Extract the (x, y) coordinate from the center of the cell holding the provided text.  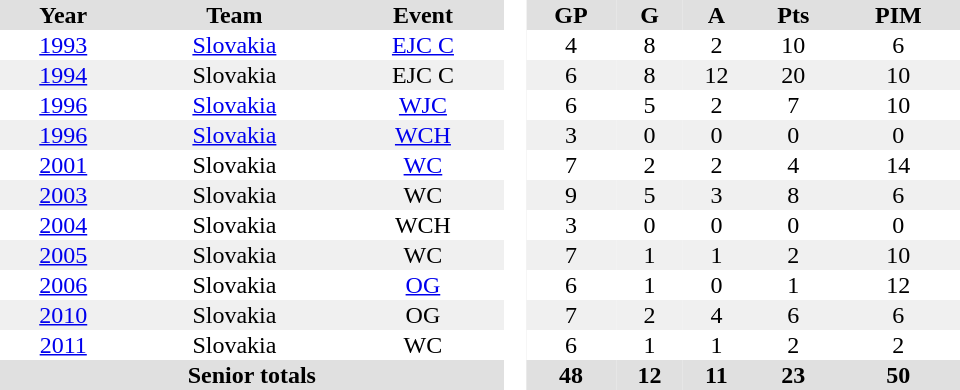
1993 (63, 45)
1994 (63, 75)
48 (571, 375)
9 (571, 195)
11 (716, 375)
Senior totals (252, 375)
Pts (794, 15)
GP (571, 15)
Team (234, 15)
WJC (422, 105)
2005 (63, 255)
2004 (63, 225)
23 (794, 375)
PIM (898, 15)
A (716, 15)
20 (794, 75)
G (650, 15)
50 (898, 375)
2001 (63, 165)
2006 (63, 285)
2010 (63, 315)
2003 (63, 195)
Event (422, 15)
Year (63, 15)
14 (898, 165)
2011 (63, 345)
